Identify which cell holds the provided text, then report its [X, Y] central coordinate. 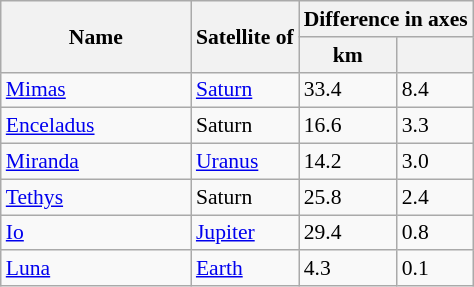
Luna [96, 269]
2.4 [435, 197]
Mimas [96, 90]
Name [96, 36]
0.1 [435, 269]
km [348, 55]
Io [96, 233]
Jupiter [245, 233]
Satellite of [245, 36]
Uranus [245, 162]
25.8 [348, 197]
Earth [245, 269]
14.2 [348, 162]
Tethys [96, 197]
4.3 [348, 269]
33.4 [348, 90]
Enceladus [96, 126]
Difference in axes [386, 19]
Miranda [96, 162]
29.4 [348, 233]
8.4 [435, 90]
16.6 [348, 126]
3.3 [435, 126]
3.0 [435, 162]
0.8 [435, 233]
